Locate the cell with the specified text and output its (X, Y) center coordinate. 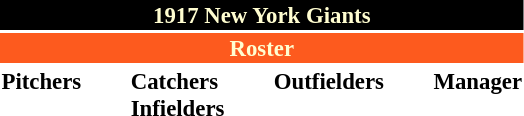
1917 New York Giants (262, 15)
Roster (262, 48)
